Provide the [X, Y] coordinate of the cell's center where the given text is located.  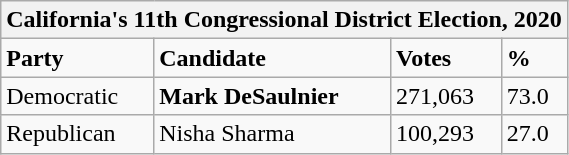
Democratic [78, 96]
Nisha Sharma [272, 134]
California's 11th Congressional District Election, 2020 [284, 20]
Candidate [272, 58]
100,293 [446, 134]
271,063 [446, 96]
Mark DeSaulnier [272, 96]
Party [78, 58]
% [534, 58]
Republican [78, 134]
27.0 [534, 134]
Votes [446, 58]
73.0 [534, 96]
